Locate the cell with the specified text and output its [x, y] center coordinate. 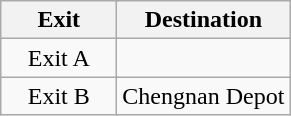
Exit B [59, 96]
Exit [59, 20]
Exit A [59, 58]
Chengnan Depot [204, 96]
Destination [204, 20]
